Search for the cell housing the specified text and yield its [X, Y] center coordinate. 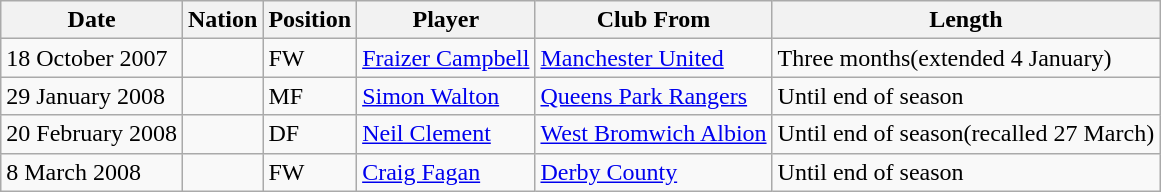
Player [446, 20]
Position [310, 20]
29 January 2008 [92, 96]
Nation [222, 20]
Derby County [654, 172]
Date [92, 20]
Length [966, 20]
DF [310, 134]
Three months(extended 4 January) [966, 58]
West Bromwich Albion [654, 134]
MF [310, 96]
Fraizer Campbell [446, 58]
Craig Fagan [446, 172]
8 March 2008 [92, 172]
Club From [654, 20]
18 October 2007 [92, 58]
Manchester United [654, 58]
20 February 2008 [92, 134]
Queens Park Rangers [654, 96]
Until end of season(recalled 27 March) [966, 134]
Simon Walton [446, 96]
Neil Clement [446, 134]
